Return the (x, y) coordinate for the center point of the cell that contains the specified text.  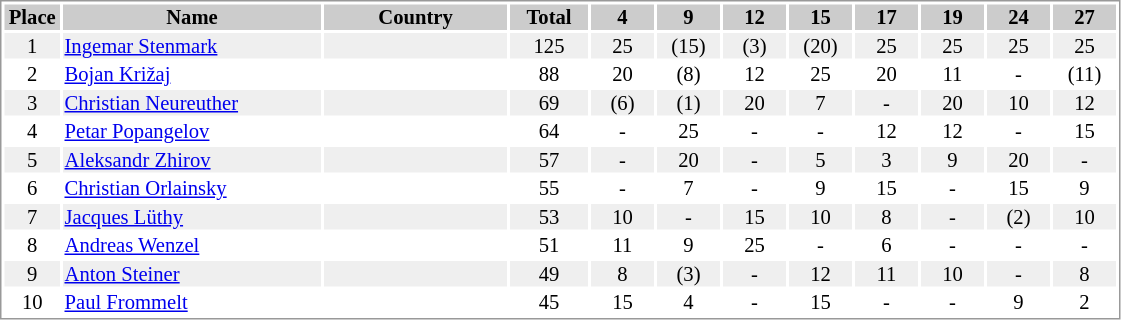
55 (549, 189)
51 (549, 245)
Place (32, 17)
Bojan Križaj (192, 75)
Christian Neureuther (192, 103)
Paul Frommelt (192, 303)
Anton Steiner (192, 274)
(20) (820, 46)
24 (1018, 17)
Ingemar Stenmark (192, 46)
(15) (688, 46)
19 (952, 17)
(11) (1084, 75)
Petar Popangelov (192, 131)
Christian Orlainsky (192, 189)
64 (549, 131)
Country (416, 17)
Total (549, 17)
125 (549, 46)
Aleksandr Zhirov (192, 160)
(1) (688, 103)
57 (549, 160)
17 (886, 17)
Andreas Wenzel (192, 245)
45 (549, 303)
69 (549, 103)
(2) (1018, 217)
88 (549, 75)
49 (549, 274)
(8) (688, 75)
(6) (622, 103)
1 (32, 46)
Name (192, 17)
27 (1084, 17)
53 (549, 217)
Jacques Lüthy (192, 217)
